Provide the [X, Y] coordinate of the cell's center where the given text is located.  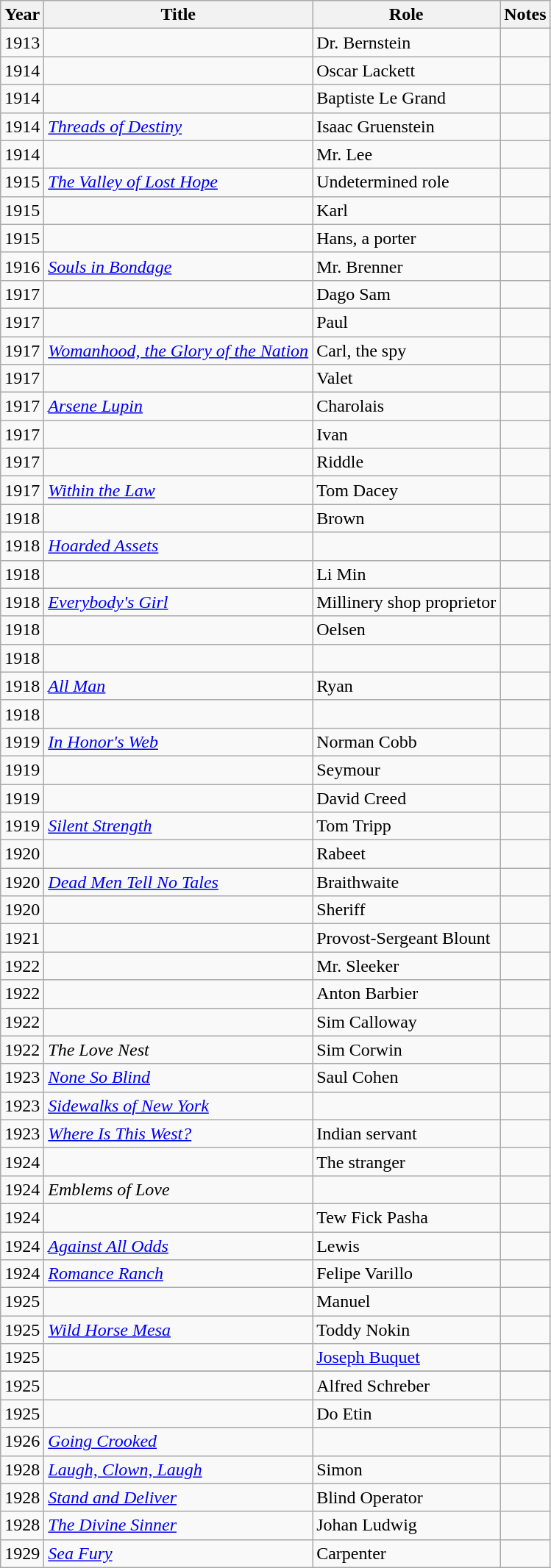
Sea Fury [178, 1553]
Isaac Gruenstein [406, 126]
Rabeet [406, 854]
Braithwaite [406, 882]
The Divine Sinner [178, 1525]
Against All Odds [178, 1246]
Romance Ranch [178, 1274]
Seymour [406, 770]
Where Is This West? [178, 1134]
Notes [525, 15]
Dr. Bernstein [406, 43]
Dead Men Tell No Tales [178, 882]
Silent Strength [178, 826]
Everybody's Girl [178, 602]
Threads of Destiny [178, 126]
Souls in Bondage [178, 266]
Sidewalks of New York [178, 1106]
1916 [22, 266]
Norman Cobb [406, 742]
Wild Horse Mesa [178, 1330]
Johan Ludwig [406, 1525]
Joseph Buquet [406, 1358]
1921 [22, 938]
Ryan [406, 686]
1929 [22, 1553]
Hans, a porter [406, 238]
Indian servant [406, 1134]
Baptiste Le Grand [406, 99]
Tom Tripp [406, 826]
Arsene Lupin [178, 407]
Simon [406, 1469]
1913 [22, 43]
Laugh, Clown, Laugh [178, 1469]
Lewis [406, 1246]
Womanhood, the Glory of the Nation [178, 351]
Sim Corwin [406, 1050]
Role [406, 15]
Manuel [406, 1302]
Within the Law [178, 490]
Karl [406, 210]
Hoarded Assets [178, 546]
Carl, the spy [406, 351]
Dago Sam [406, 294]
Stand and Deliver [178, 1497]
Mr. Sleeker [406, 966]
Sim Calloway [406, 1022]
Blind Operator [406, 1497]
Sheriff [406, 910]
Oelsen [406, 630]
Oscar Lackett [406, 71]
In Honor's Web [178, 742]
Title [178, 15]
Mr. Brenner [406, 266]
David Creed [406, 798]
The stranger [406, 1161]
Carpenter [406, 1553]
The Love Nest [178, 1050]
Brown [406, 518]
Anton Barbier [406, 994]
Tew Fick Pasha [406, 1217]
Provost-Sergeant Blount [406, 938]
Emblems of Love [178, 1189]
Paul [406, 322]
Toddy Nokin [406, 1330]
Do Etin [406, 1414]
Ivan [406, 434]
Year [22, 15]
Felipe Varillo [406, 1274]
The Valley of Lost Hope [178, 182]
Tom Dacey [406, 490]
Saul Cohen [406, 1078]
Valet [406, 379]
Charolais [406, 407]
Undetermined role [406, 182]
Alfred Schreber [406, 1386]
Going Crooked [178, 1442]
All Man [178, 686]
Millinery shop proprietor [406, 602]
Li Min [406, 574]
1926 [22, 1442]
Mr. Lee [406, 154]
Riddle [406, 462]
None So Blind [178, 1078]
